Determine the (x, y) coordinate at the center of the cell enclosing the given text.  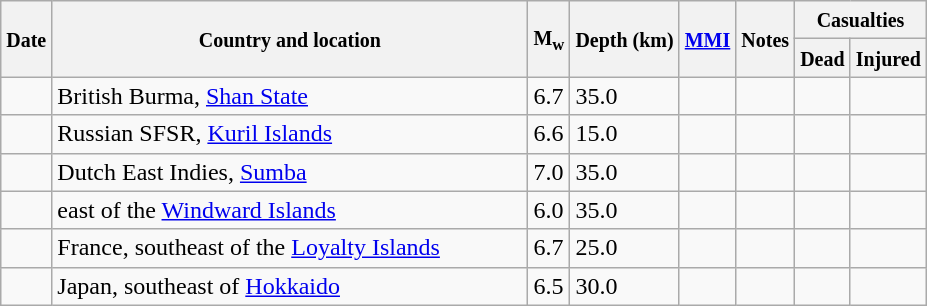
Injured (888, 58)
Date (26, 39)
Dutch East Indies, Sumba (290, 172)
MMI (708, 39)
6.6 (549, 134)
Notes (766, 39)
30.0 (624, 286)
Country and location (290, 39)
Casualties (861, 20)
15.0 (624, 134)
Depth (km) (624, 39)
6.5 (549, 286)
Russian SFSR, Kuril Islands (290, 134)
east of the Windward Islands (290, 210)
25.0 (624, 248)
France, southeast of the Loyalty Islands (290, 248)
British Burma, Shan State (290, 96)
Mw (549, 39)
6.0 (549, 210)
7.0 (549, 172)
Dead (823, 58)
Japan, southeast of Hokkaido (290, 286)
